Capture the cell that displays the provided text and extract its (x, y) central coordinate. 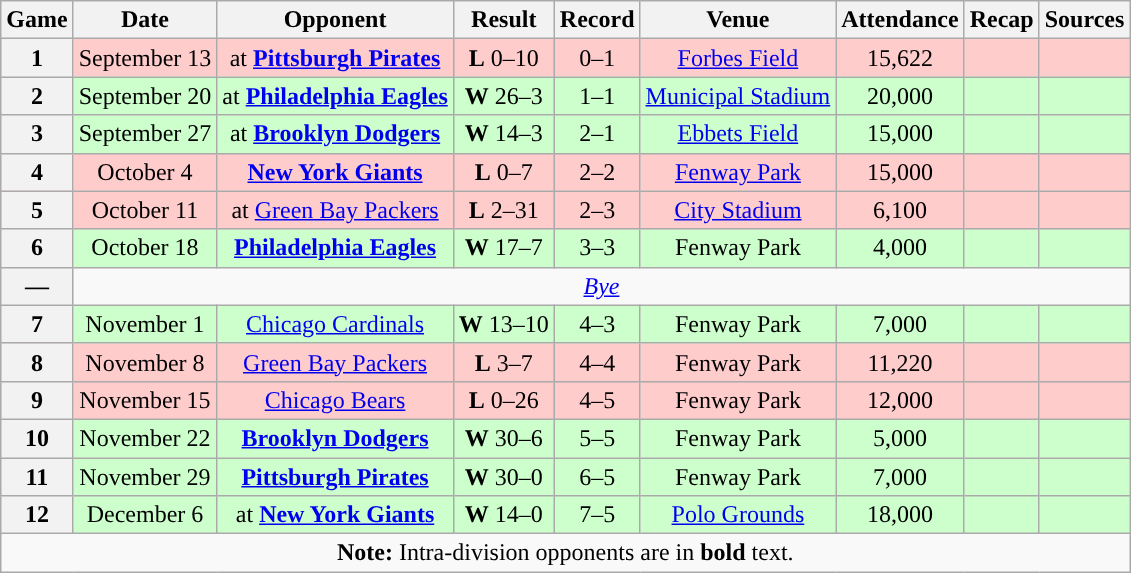
L 0–10 (504, 58)
October 11 (145, 210)
L 0–7 (504, 172)
Green Bay Packers (335, 362)
Ebbets Field (738, 134)
2–3 (597, 210)
Brooklyn Dodgers (335, 438)
11 (37, 477)
10 (37, 438)
W 14–3 (504, 134)
W 17–7 (504, 248)
4,000 (900, 248)
1 (37, 58)
W 13–10 (504, 324)
4–4 (597, 362)
November 22 (145, 438)
Sources (1084, 20)
1–1 (597, 96)
6,100 (900, 210)
November 29 (145, 477)
September 27 (145, 134)
Forbes Field (738, 58)
2–2 (597, 172)
at Green Bay Packers (335, 210)
Attendance (900, 20)
3 (37, 134)
September 13 (145, 58)
Venue (738, 20)
Chicago Bears (335, 400)
Recap (1002, 20)
at Philadelphia Eagles (335, 96)
L 3–7 (504, 362)
4 (37, 172)
4–3 (597, 324)
Result (504, 20)
October 18 (145, 248)
5,000 (900, 438)
City Stadium (738, 210)
Polo Grounds (738, 515)
5–5 (597, 438)
September 20 (145, 96)
2–1 (597, 134)
Pittsburgh Pirates (335, 477)
Bye (602, 286)
L 2–31 (504, 210)
20,000 (900, 96)
Date (145, 20)
12 (37, 515)
November 15 (145, 400)
6 (37, 248)
W 30–0 (504, 477)
Chicago Cardinals (335, 324)
12,000 (900, 400)
November 1 (145, 324)
W 14–0 (504, 515)
11,220 (900, 362)
at Pittsburgh Pirates (335, 58)
3–3 (597, 248)
18,000 (900, 515)
October 4 (145, 172)
7 (37, 324)
Note: Intra-division opponents are in bold text. (566, 553)
New York Giants (335, 172)
Game (37, 20)
Record (597, 20)
W 30–6 (504, 438)
2 (37, 96)
9 (37, 400)
Philadelphia Eagles (335, 248)
December 6 (145, 515)
— (37, 286)
W 26–3 (504, 96)
5 (37, 210)
8 (37, 362)
Municipal Stadium (738, 96)
November 8 (145, 362)
7–5 (597, 515)
L 0–26 (504, 400)
at New York Giants (335, 515)
15,622 (900, 58)
at Brooklyn Dodgers (335, 134)
0–1 (597, 58)
6–5 (597, 477)
Opponent (335, 20)
4–5 (597, 400)
